Locate the cell with the specified text and output its [x, y] center coordinate. 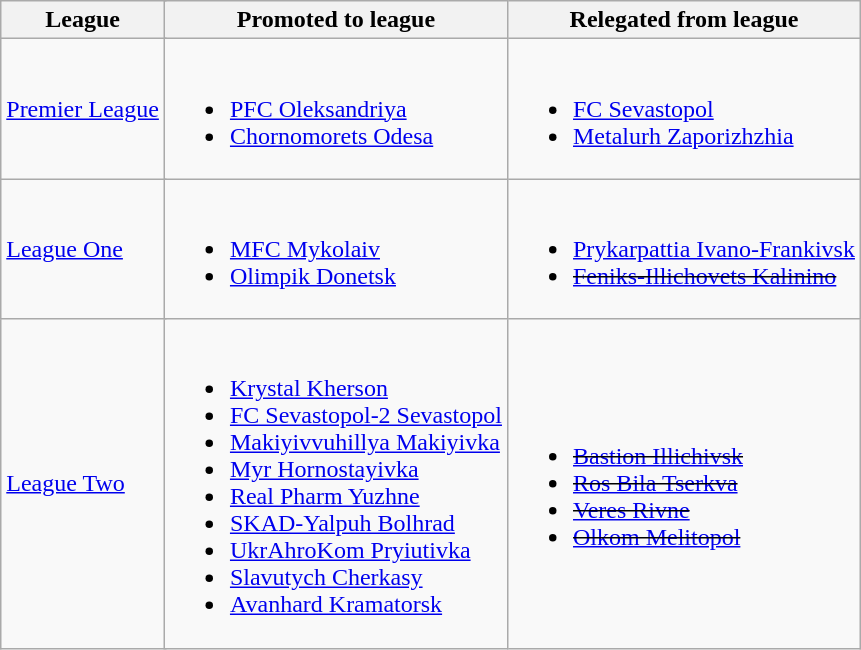
Premier League [83, 109]
Prykarpattia Ivano-FrankivskFeniks-Illichovets Kalinino [684, 249]
Relegated from league [684, 20]
League Two [83, 484]
PFC OleksandriyaChornomorets Odesa [336, 109]
League One [83, 249]
FC SevastopolMetalurh Zaporizhzhia [684, 109]
MFC MykolaivOlimpik Donetsk [336, 249]
League [83, 20]
Promoted to league [336, 20]
Bastion IllichivskRos Bila TserkvaVeres RivneOlkom Melitopol [684, 484]
